Scan for the cell matching the given text and deliver its [x, y] coordinate at center. 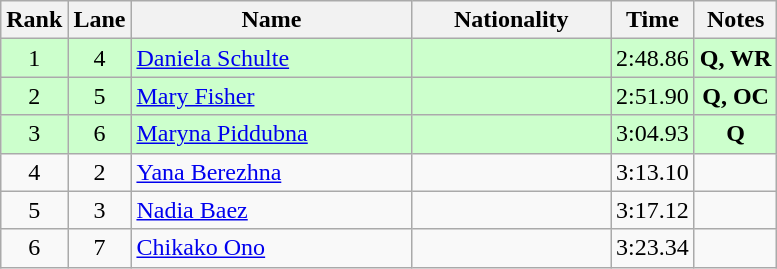
Daniela Schulte [272, 58]
2:48.86 [653, 58]
1 [34, 58]
7 [100, 248]
Name [272, 20]
Time [653, 20]
Q, WR [736, 58]
3:04.93 [653, 134]
Lane [100, 20]
Notes [736, 20]
2:51.90 [653, 96]
Q [736, 134]
Rank [34, 20]
Yana Berezhna [272, 172]
Q, OC [736, 96]
Nationality [512, 20]
Maryna Piddubna [272, 134]
3:13.10 [653, 172]
Nadia Baez [272, 210]
3:23.34 [653, 248]
Chikako Ono [272, 248]
Mary Fisher [272, 96]
3:17.12 [653, 210]
